Extract the [x, y] coordinate from the center of the cell holding the provided text.  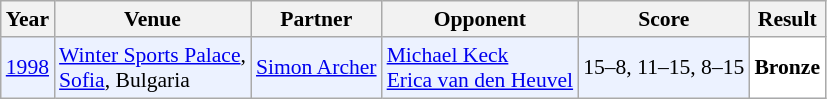
Result [787, 19]
1998 [28, 68]
Simon Archer [316, 68]
Winter Sports Palace,Sofia, Bulgaria [152, 68]
Bronze [787, 68]
Score [664, 19]
Michael Keck Erica van den Heuvel [480, 68]
Year [28, 19]
15–8, 11–15, 8–15 [664, 68]
Partner [316, 19]
Venue [152, 19]
Opponent [480, 19]
